Determine the [X, Y] coordinate at the center of the cell enclosing the given text.  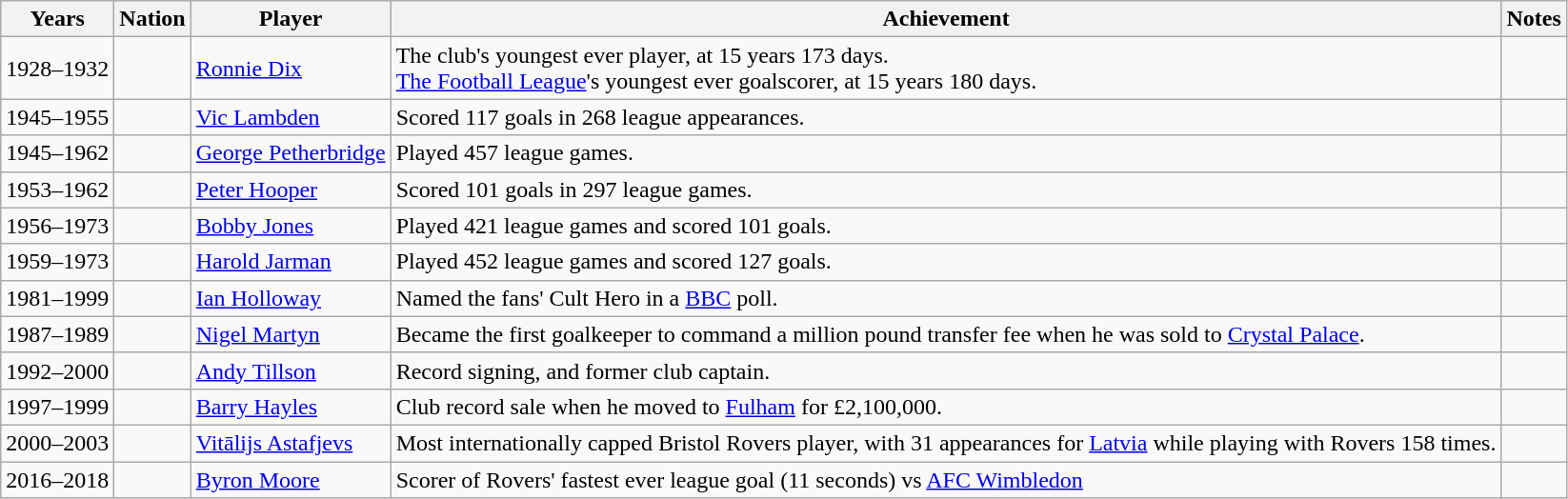
1945–1962 [57, 153]
Played 421 league games and scored 101 goals. [946, 226]
Scored 117 goals in 268 league appearances. [946, 117]
1953–1962 [57, 190]
Bobby Jones [291, 226]
Scored 101 goals in 297 league games. [946, 190]
Nation [152, 19]
2000–2003 [57, 443]
The club's youngest ever player, at 15 years 173 days.The Football League's youngest ever goalscorer, at 15 years 180 days. [946, 69]
Played 457 league games. [946, 153]
Barry Hayles [291, 407]
Peter Hooper [291, 190]
Notes [1534, 19]
Byron Moore [291, 479]
Achievement [946, 19]
Became the first goalkeeper to command a million pound transfer fee when he was sold to Crystal Palace. [946, 334]
1981–1999 [57, 298]
Most internationally capped Bristol Rovers player, with 31 appearances for Latvia while playing with Rovers 158 times. [946, 443]
Vitālijs Astafjevs [291, 443]
2016–2018 [57, 479]
Years [57, 19]
Scorer of Rovers' fastest ever league goal (11 seconds) vs AFC Wimbledon [946, 479]
Record signing, and former club captain. [946, 370]
George Petherbridge [291, 153]
Andy Tillson [291, 370]
Named the fans' Cult Hero in a BBC poll. [946, 298]
Nigel Martyn [291, 334]
1959–1973 [57, 262]
Ronnie Dix [291, 69]
1956–1973 [57, 226]
1997–1999 [57, 407]
1945–1955 [57, 117]
1992–2000 [57, 370]
1928–1932 [57, 69]
Played 452 league games and scored 127 goals. [946, 262]
1987–1989 [57, 334]
Harold Jarman [291, 262]
Club record sale when he moved to Fulham for £2,100,000. [946, 407]
Player [291, 19]
Vic Lambden [291, 117]
Ian Holloway [291, 298]
